Output the (x, y) coordinate of the center of the cell containing the given text.  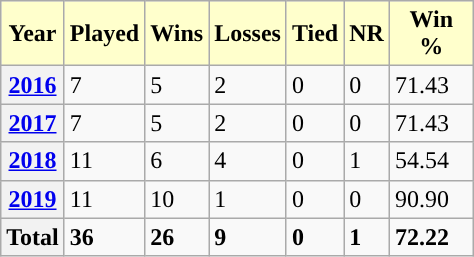
6 (177, 161)
26 (177, 237)
4 (248, 161)
NR (367, 34)
Wins (177, 34)
Year (33, 34)
Total (33, 237)
Tied (314, 34)
Win % (431, 34)
2017 (33, 123)
10 (177, 199)
2018 (33, 161)
2016 (33, 85)
Losses (248, 34)
2019 (33, 199)
Played (104, 34)
72.22 (431, 237)
54.54 (431, 161)
90.90 (431, 199)
36 (104, 237)
9 (248, 237)
